Return (x, y) of the center of cell containing provided text 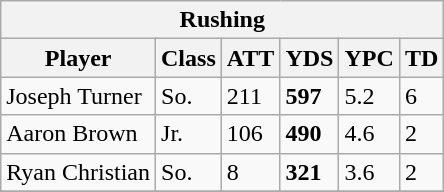
211 (250, 96)
TD (421, 58)
Joseph Turner (78, 96)
106 (250, 134)
YPC (369, 58)
YDS (310, 58)
8 (250, 172)
321 (310, 172)
597 (310, 96)
ATT (250, 58)
490 (310, 134)
Aaron Brown (78, 134)
Class (189, 58)
4.6 (369, 134)
3.6 (369, 172)
Ryan Christian (78, 172)
Rushing (222, 20)
5.2 (369, 96)
Jr. (189, 134)
6 (421, 96)
Player (78, 58)
